Return (X, Y) of the center of cell containing provided text 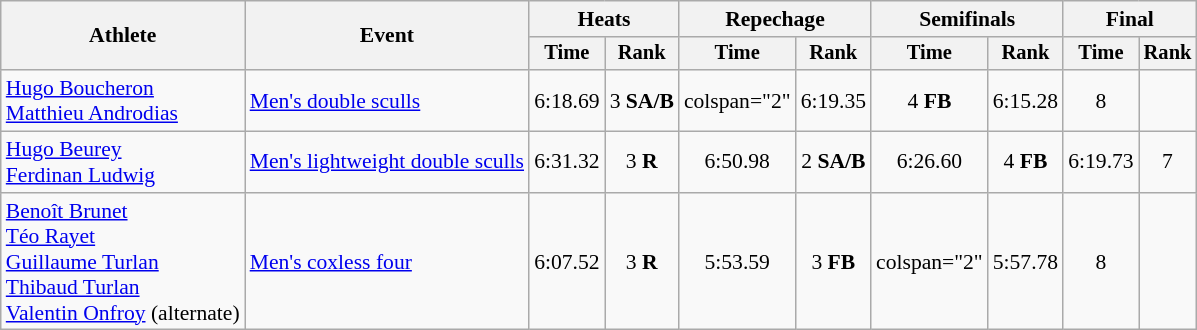
6:15.28 (1026, 100)
6:18.69 (566, 100)
Hugo BoucheronMatthieu Androdias (123, 100)
Men's lightweight double sculls (387, 162)
7 (1168, 162)
3 R (642, 162)
Heats (604, 19)
Repechage (775, 19)
Semifinals (967, 19)
6:19.35 (834, 100)
6:50.98 (738, 162)
Men's double sculls (387, 100)
6:19.73 (1100, 162)
3 SA/B (642, 100)
Hugo BeureyFerdinan Ludwig (123, 162)
6:31.32 (566, 162)
8 (1100, 100)
Athlete (123, 36)
colspan="2" (738, 100)
Final (1130, 19)
Event (387, 36)
2 SA/B (834, 162)
6:26.60 (930, 162)
